Provide the [x, y] coordinate of the cell's center where the given text is located.  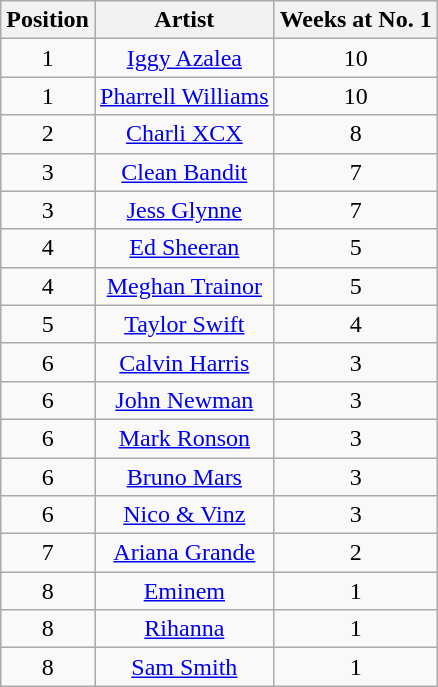
Mark Ronson [184, 438]
Nico & Vinz [184, 515]
Ed Sheeran [184, 248]
Pharrell Williams [184, 96]
Bruno Mars [184, 477]
Charli XCX [184, 134]
Meghan Trainor [184, 286]
Artist [184, 20]
Position [48, 20]
Ariana Grande [184, 553]
Rihanna [184, 629]
Iggy Azalea [184, 58]
Taylor Swift [184, 324]
Jess Glynne [184, 210]
John Newman [184, 400]
Eminem [184, 591]
Calvin Harris [184, 362]
Clean Bandit [184, 172]
Weeks at No. 1 [356, 20]
Sam Smith [184, 667]
